For the text-containing cell, return its midpoint in (x, y) coordinate format. 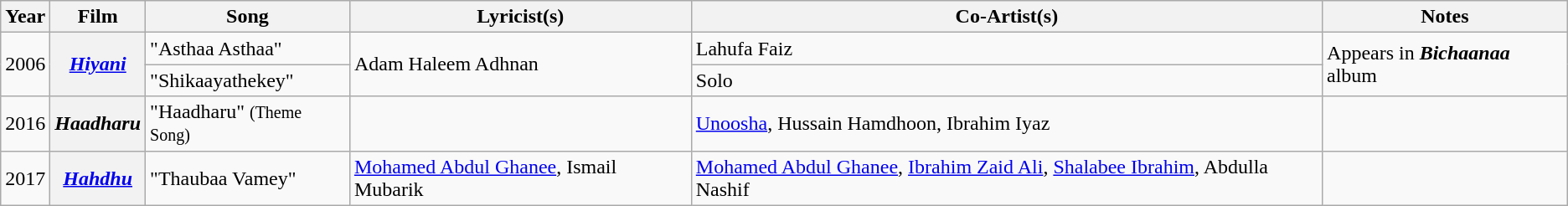
"Asthaa Asthaa" (248, 49)
"Shikaayathekey" (248, 80)
Notes (1446, 17)
Hiyani (98, 64)
Appears in Bichaanaa album (1446, 64)
Solo (1007, 80)
Mohamed Abdul Ghanee, Ismail Mubarik (520, 178)
Hahdhu (98, 178)
2016 (25, 124)
Co-Artist(s) (1007, 17)
"Haadharu" (Theme Song) (248, 124)
Unoosha, Hussain Hamdhoon, Ibrahim Iyaz (1007, 124)
Film (98, 17)
2017 (25, 178)
Year (25, 17)
Song (248, 17)
2006 (25, 64)
"Thaubaa Vamey" (248, 178)
Adam Haleem Adhnan (520, 64)
Lahufa Faiz (1007, 49)
Mohamed Abdul Ghanee, Ibrahim Zaid Ali, Shalabee Ibrahim, Abdulla Nashif (1007, 178)
Haadharu (98, 124)
Lyricist(s) (520, 17)
